Scan for the cell matching the given text and deliver its (X, Y) coordinate at center. 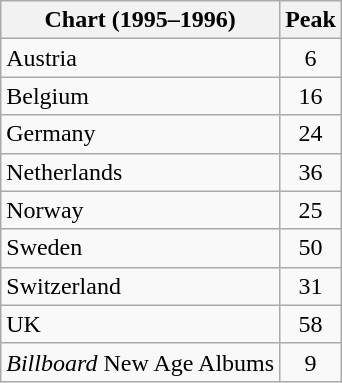
Netherlands (140, 172)
50 (311, 248)
Switzerland (140, 286)
36 (311, 172)
58 (311, 324)
Billboard New Age Albums (140, 362)
6 (311, 58)
24 (311, 134)
Austria (140, 58)
16 (311, 96)
UK (140, 324)
31 (311, 286)
Belgium (140, 96)
Sweden (140, 248)
Germany (140, 134)
25 (311, 210)
Norway (140, 210)
Peak (311, 20)
9 (311, 362)
Chart (1995–1996) (140, 20)
